Find where the given text appears and provide that cell's center as (x, y) coordinate. 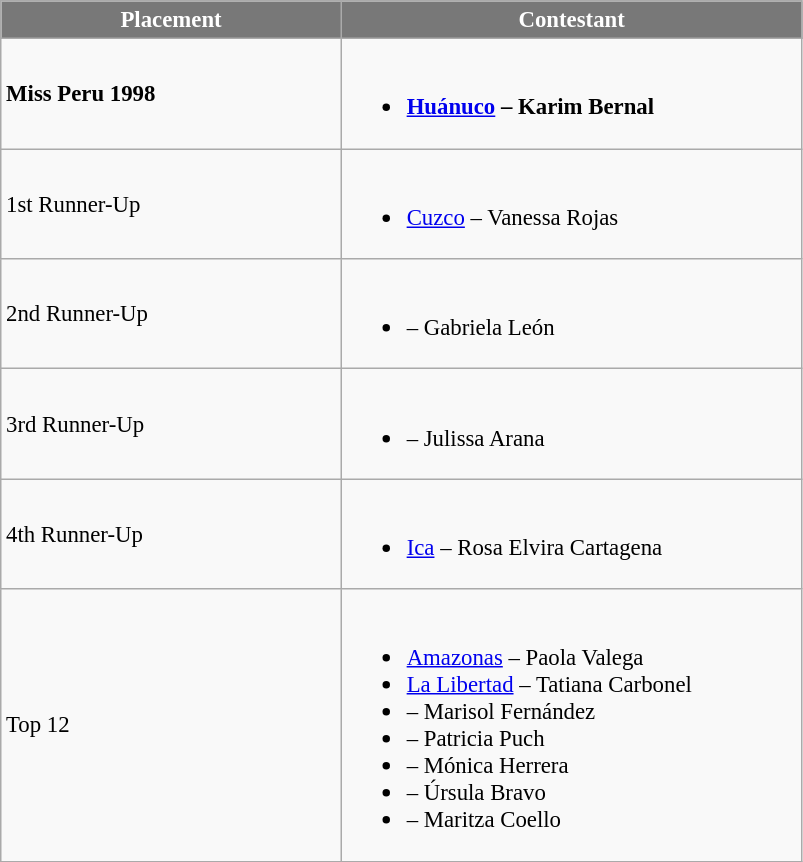
– Gabriela León (572, 314)
Cuzco – Vanessa Rojas (572, 204)
Ica – Rosa Elvira Cartagena (572, 534)
Placement (172, 20)
3rd Runner-Up (172, 424)
1st Runner-Up (172, 204)
Contestant (572, 20)
2nd Runner-Up (172, 314)
Huánuco – Karim Bernal (572, 94)
Amazonas – Paola Valega La Libertad – Tatiana Carbonel – Marisol Fernández – Patricia Puch – Mónica Herrera – Úrsula Bravo – Maritza Coello (572, 725)
4th Runner-Up (172, 534)
Miss Peru 1998 (172, 94)
Top 12 (172, 725)
– Julissa Arana (572, 424)
